Detect which cell encompasses the target text, then output its (x, y) center coordinate. 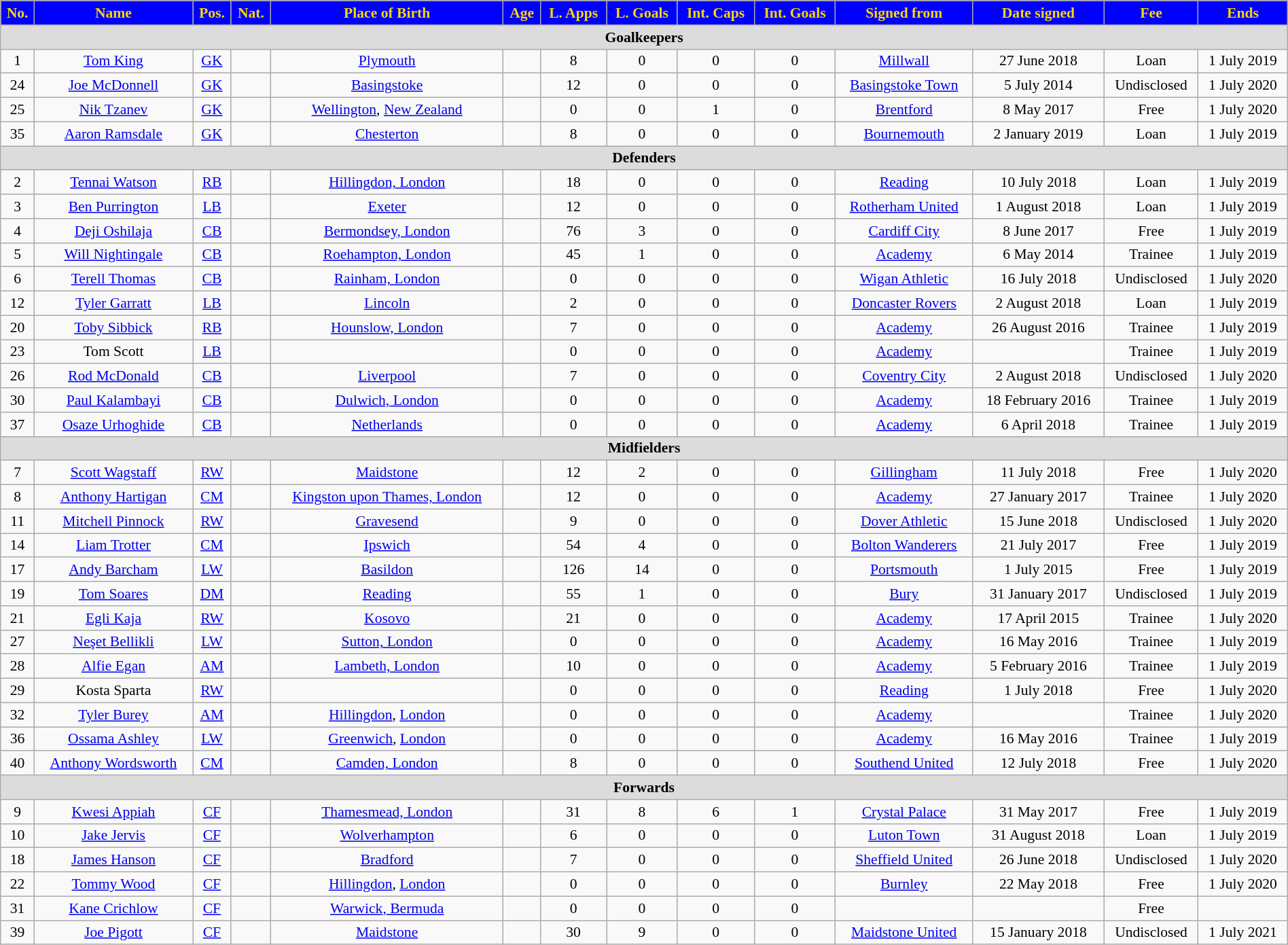
Maidstone United (904, 933)
45 (573, 255)
35 (18, 134)
Luton Town (904, 836)
Defenders (644, 158)
Dulwich, London (387, 400)
Will Nightingale (113, 255)
Bermondsey, London (387, 231)
Midfielders (644, 448)
76 (573, 231)
39 (18, 933)
Ben Purrington (113, 207)
Rod McDonald (113, 376)
Wellington, New Zealand (387, 110)
Kane Crichlow (113, 908)
DM (212, 594)
Bradford (387, 860)
Pos. (212, 13)
Liam Trotter (113, 546)
16 July 2018 (1039, 279)
18 February 2016 (1039, 400)
8 June 2017 (1039, 231)
Brentford (904, 110)
Ossama Ashley (113, 739)
37 (18, 425)
Portsmouth (904, 570)
6 April 2018 (1039, 425)
Egli Kaja (113, 618)
Wigan Athletic (904, 279)
1 July 2015 (1039, 570)
Jake Jervis (113, 836)
11 July 2018 (1039, 473)
Greenwich, London (387, 739)
15 June 2018 (1039, 521)
Kingston upon Thames, London (387, 497)
Camden, London (387, 764)
Burnley (904, 885)
Bury (904, 594)
17 April 2015 (1039, 618)
L. Goals (642, 13)
Name (113, 13)
Place of Birth (387, 13)
6 May 2014 (1039, 255)
Kosovo (387, 618)
Basingstoke (387, 86)
Bolton Wanderers (904, 546)
Basildon (387, 570)
Plymouth (387, 61)
55 (573, 594)
Alfie Egan (113, 666)
8 May 2017 (1039, 110)
1 August 2018 (1039, 207)
Thamesmead, London (387, 812)
29 (18, 691)
Goalkeepers (644, 37)
Age (522, 13)
19 (18, 594)
Kwesi Appiah (113, 812)
27 January 2017 (1039, 497)
28 (18, 666)
Terell Thomas (113, 279)
27 (18, 642)
Lincoln (387, 304)
11 (18, 521)
Millwall (904, 61)
32 (18, 715)
2 January 2019 (1039, 134)
Mitchell Pinnock (113, 521)
31 January 2017 (1039, 594)
Lambeth, London (387, 666)
Exeter (387, 207)
Tennai Watson (113, 183)
22 May 2018 (1039, 885)
1 July 2018 (1039, 691)
Southend United (904, 764)
Forwards (644, 787)
L. Apps (573, 13)
Tom Soares (113, 594)
Int. Caps (716, 13)
10 July 2018 (1039, 183)
15 January 2018 (1039, 933)
Scott Wagstaff (113, 473)
Neşet Bellikli (113, 642)
Hounslow, London (387, 327)
Sheffield United (904, 860)
Warwick, Bermuda (387, 908)
26 June 2018 (1039, 860)
Gillingham (904, 473)
Toby Sibbick (113, 327)
12 July 2018 (1039, 764)
Osaze Urhoghide (113, 425)
25 (18, 110)
26 August 2016 (1039, 327)
Dover Athletic (904, 521)
Gravesend (387, 521)
17 (18, 570)
Ipswich (387, 546)
Int. Goals (795, 13)
Anthony Hartigan (113, 497)
Doncaster Rovers (904, 304)
Aaron Ramsdale (113, 134)
54 (573, 546)
21 July 2017 (1039, 546)
5 February 2016 (1039, 666)
24 (18, 86)
Netherlands (387, 425)
Fee (1151, 13)
Date signed (1039, 13)
Basingstoke Town (904, 86)
Signed from (904, 13)
Tyler Burey (113, 715)
Joe McDonnell (113, 86)
40 (18, 764)
Tom King (113, 61)
Joe Pigott (113, 933)
Anthony Wordsworth (113, 764)
Chesterton (387, 134)
Bournemouth (904, 134)
Tom Scott (113, 352)
James Hanson (113, 860)
36 (18, 739)
Kosta Sparta (113, 691)
1 July 2021 (1243, 933)
126 (573, 570)
Sutton, London (387, 642)
Coventry City (904, 376)
Wolverhampton (387, 836)
Tyler Garratt (113, 304)
Crystal Palace (904, 812)
20 (18, 327)
22 (18, 885)
Roehampton, London (387, 255)
Paul Kalambayi (113, 400)
Deji Oshilaja (113, 231)
Andy Barcham (113, 570)
Nik Tzanev (113, 110)
5 (18, 255)
Cardiff City (904, 231)
Liverpool (387, 376)
Tommy Wood (113, 885)
31 August 2018 (1039, 836)
Ends (1243, 13)
5 July 2014 (1039, 86)
No. (18, 13)
27 June 2018 (1039, 61)
Nat. (251, 13)
23 (18, 352)
31 May 2017 (1039, 812)
26 (18, 376)
Rainham, London (387, 279)
Rotherham United (904, 207)
